For the text-containing cell, return its midpoint in (x, y) coordinate format. 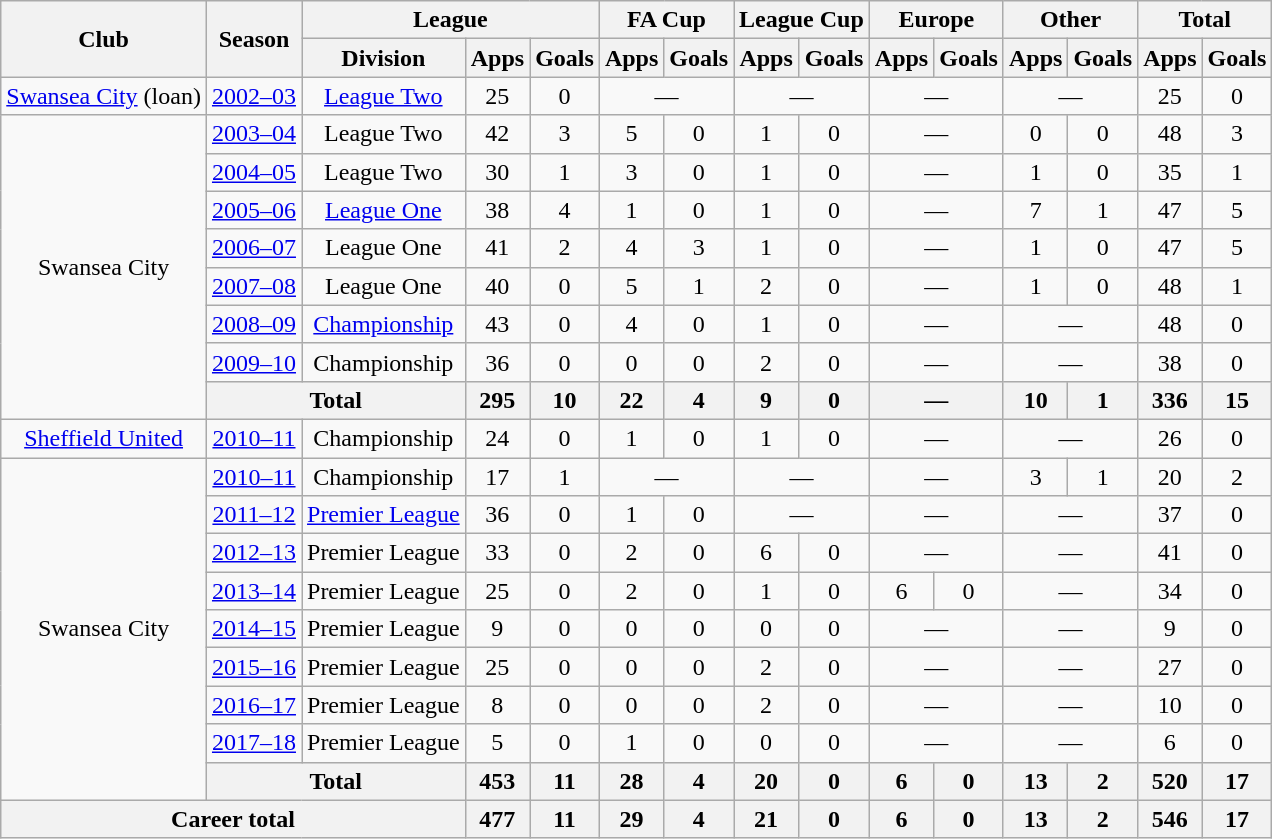
Career total (233, 819)
30 (497, 172)
Europe (936, 20)
Season (254, 39)
7 (1035, 210)
2017–18 (254, 743)
2011–12 (254, 515)
2015–16 (254, 667)
21 (766, 819)
2012–13 (254, 553)
League (451, 20)
295 (497, 400)
40 (497, 286)
2002–03 (254, 96)
546 (1170, 819)
Swansea City (loan) (104, 96)
2005–06 (254, 210)
26 (1170, 438)
42 (497, 134)
2008–09 (254, 324)
336 (1170, 400)
15 (1237, 400)
34 (1170, 591)
2004–05 (254, 172)
8 (497, 705)
43 (497, 324)
22 (631, 400)
28 (631, 781)
FA Cup (666, 20)
2013–14 (254, 591)
35 (1170, 172)
24 (497, 438)
37 (1170, 515)
2016–17 (254, 705)
2003–04 (254, 134)
Sheffield United (104, 438)
2007–08 (254, 286)
27 (1170, 667)
477 (497, 819)
2009–10 (254, 362)
29 (631, 819)
2006–07 (254, 248)
Division (384, 58)
33 (497, 553)
520 (1170, 781)
Club (104, 39)
Other (1070, 20)
2014–15 (254, 629)
453 (497, 781)
League Cup (802, 20)
